Capture the cell that displays the provided text and extract its [X, Y] central coordinate. 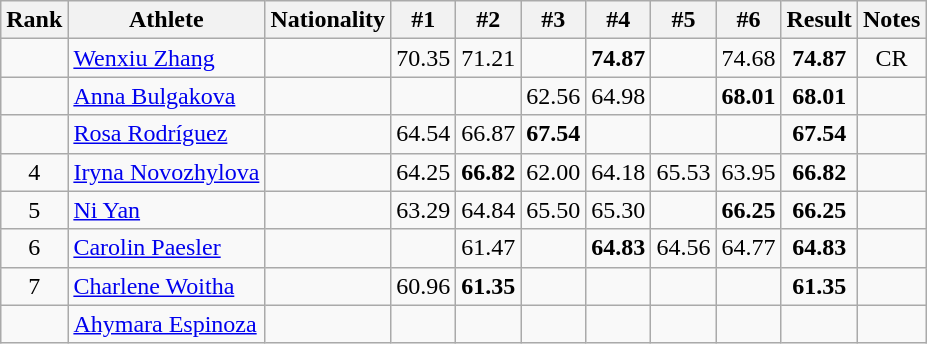
7 [34, 286]
#1 [424, 20]
61.47 [488, 248]
70.35 [424, 58]
64.54 [424, 134]
74.68 [748, 58]
Result [819, 20]
Notes [891, 20]
65.30 [618, 210]
64.98 [618, 96]
65.50 [554, 210]
Rosa Rodríguez [166, 134]
Athlete [166, 20]
66.87 [488, 134]
Charlene Woitha [166, 286]
CR [891, 58]
Anna Bulgakova [166, 96]
71.21 [488, 58]
63.95 [748, 172]
Ni Yan [166, 210]
62.00 [554, 172]
Rank [34, 20]
Ahymara Espinoza [166, 324]
6 [34, 248]
60.96 [424, 286]
64.18 [618, 172]
Iryna Novozhylova [166, 172]
65.53 [684, 172]
#2 [488, 20]
5 [34, 210]
#6 [748, 20]
4 [34, 172]
64.56 [684, 248]
#4 [618, 20]
64.25 [424, 172]
64.77 [748, 248]
Nationality [328, 20]
64.84 [488, 210]
#3 [554, 20]
63.29 [424, 210]
#5 [684, 20]
Carolin Paesler [166, 248]
Wenxiu Zhang [166, 58]
62.56 [554, 96]
